For the text-containing cell, return its midpoint in (X, Y) coordinate format. 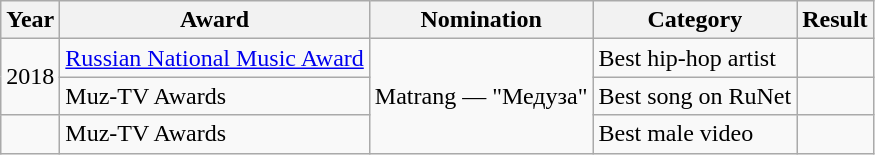
Result (835, 20)
Award (214, 20)
Best song on RuNet (695, 96)
Russian National Music Award (214, 58)
Best male video (695, 134)
2018 (30, 77)
Category (695, 20)
Best hip-hop artist (695, 58)
Nomination (481, 20)
Year (30, 20)
Matrang — "Медуза" (481, 96)
